Find where the given text appears and provide that cell's center as (X, Y) coordinate. 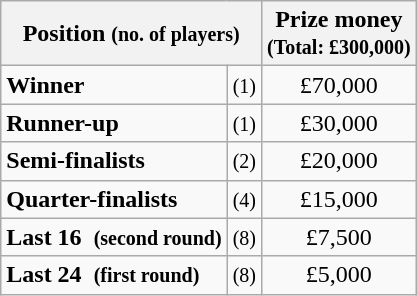
£15,000 (338, 199)
£20,000 (338, 161)
Semi-finalists (114, 161)
£70,000 (338, 85)
£7,500 (338, 237)
Runner-up (114, 123)
Last 24 (first round) (114, 275)
(2) (244, 161)
£30,000 (338, 123)
Winner (114, 85)
Prize money(Total: £300,000) (338, 34)
Position (no. of players) (132, 34)
(4) (244, 199)
Quarter-finalists (114, 199)
Last 16 (second round) (114, 237)
£5,000 (338, 275)
